Locate the cell with the specified text and output its [x, y] center coordinate. 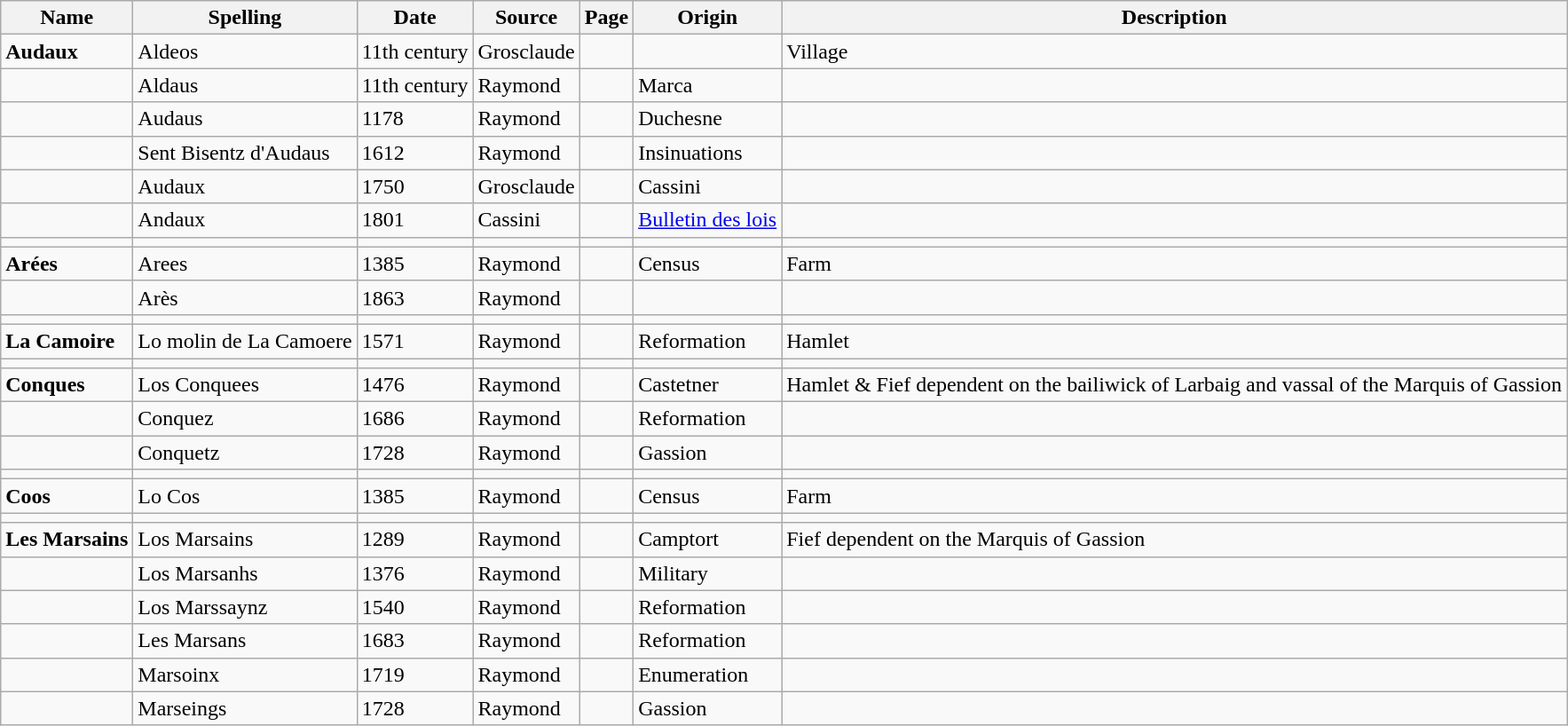
Name [67, 18]
1376 [415, 573]
Source [526, 18]
Village [1175, 51]
Conquetz [245, 453]
Date [415, 18]
Enumeration [708, 675]
Aldaus [245, 85]
Les Marsains [67, 540]
Hamlet [1175, 341]
1178 [415, 119]
Insinuations [708, 153]
1476 [415, 385]
1612 [415, 153]
Description [1175, 18]
Andaux [245, 220]
Marsoinx [245, 675]
Lo Cos [245, 496]
Military [708, 573]
1540 [415, 607]
Castetner [708, 385]
1686 [415, 419]
Spelling [245, 18]
1750 [415, 186]
1683 [415, 641]
Aldeos [245, 51]
Fief dependent on the Marquis of Gassion [1175, 540]
Marseings [245, 708]
1801 [415, 220]
Los Marsains [245, 540]
Camptort [708, 540]
Arès [245, 297]
Marca [708, 85]
1719 [415, 675]
La Camoire [67, 341]
Los Marssaynz [245, 607]
Hamlet & Fief dependent on the bailiwick of Larbaig and vassal of the Marquis of Gassion [1175, 385]
1863 [415, 297]
Los Marsanhs [245, 573]
Arées [67, 264]
1571 [415, 341]
Lo molin de La Camoere [245, 341]
Page [606, 18]
Bulletin des lois [708, 220]
Coos [67, 496]
Los Conquees [245, 385]
Sent Bisentz d'Audaus [245, 153]
Arees [245, 264]
Les Marsans [245, 641]
Audaus [245, 119]
Conques [67, 385]
Duchesne [708, 119]
1289 [415, 540]
Origin [708, 18]
Conquez [245, 419]
